Provide the [X, Y] coordinate of the cell's center where the given text is located.  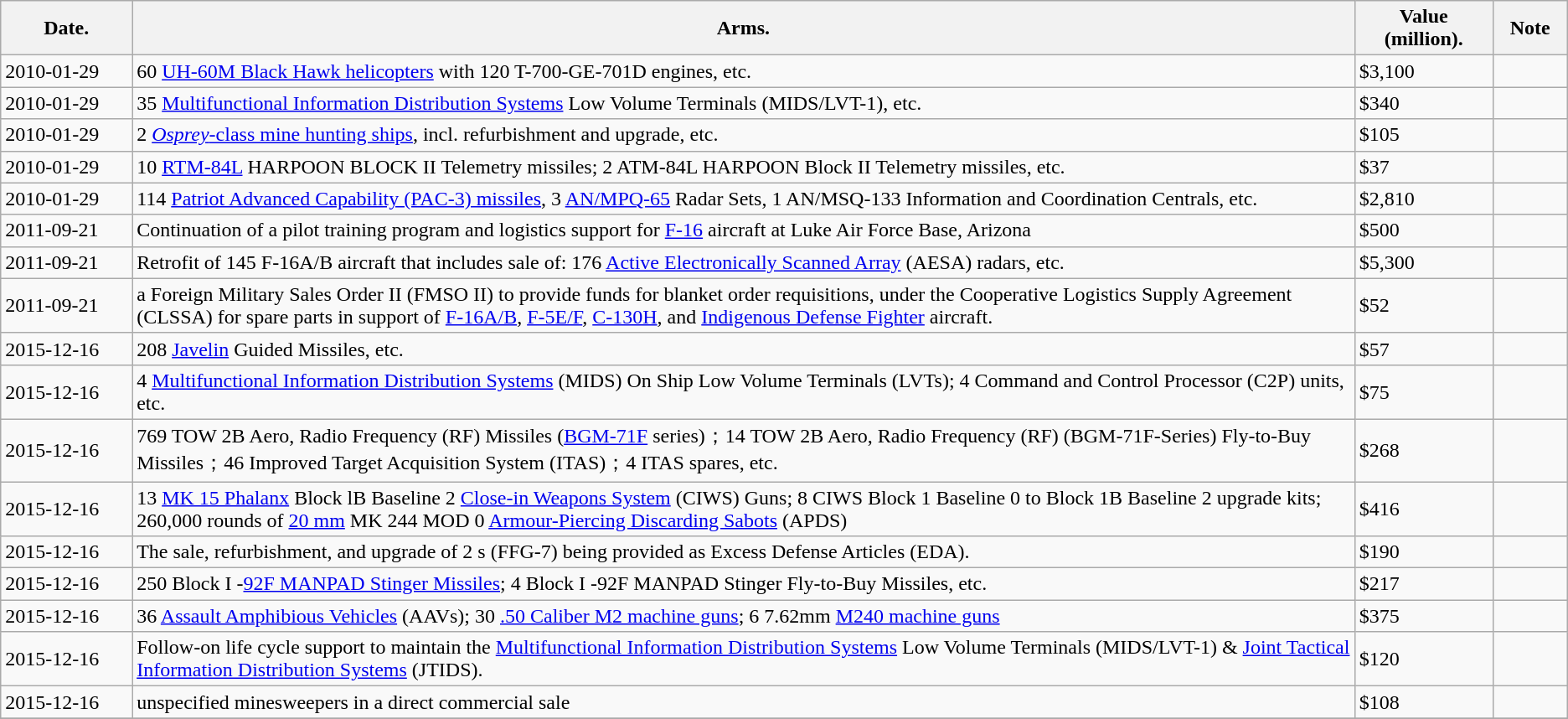
unspecified minesweepers in a direct commercial sale [744, 702]
$37 [1424, 167]
60 UH-60M Black Hawk helicopters with 120 T-700-GE-701D engines, etc. [744, 71]
$190 [1424, 552]
$268 [1424, 450]
$500 [1424, 230]
$52 [1424, 305]
$105 [1424, 135]
$120 [1424, 659]
$416 [1424, 508]
2 Osprey-class mine hunting ships, incl. refurbishment and upgrade, etc. [744, 135]
$3,100 [1424, 71]
250 Block I -92F MANPAD Stinger Missiles; 4 Block I -92F MANPAD Stinger Fly-to-Buy Missiles, etc. [744, 584]
Note [1529, 28]
Value (million). [1424, 28]
$340 [1424, 103]
The sale, refurbishment, and upgrade of 2 s (FFG-7) being provided as Excess Defense Articles (EDA). [744, 552]
Date. [67, 28]
$57 [1424, 349]
$75 [1424, 392]
114 Patriot Advanced Capability (PAC-3) missiles, 3 AN/MPQ-65 Radar Sets, 1 AN/MSQ-133 Information and Coordination Centrals, etc. [744, 199]
4 Multifunctional Information Distribution Systems (MIDS) On Ship Low Volume Terminals (LVTs); 4 Command and Control Processor (C2P) units, etc. [744, 392]
$2,810 [1424, 199]
$217 [1424, 584]
35 Multifunctional Information Distribution Systems Low Volume Terminals (MIDS/LVT-1), etc. [744, 103]
208 Javelin Guided Missiles, etc. [744, 349]
$108 [1424, 702]
Continuation of a pilot training program and logistics support for F-16 aircraft at Luke Air Force Base, Arizona [744, 230]
10 RTM-84L HARPOON BLOCK II Telemetry missiles; 2 ATM-84L HARPOON Block II Telemetry missiles, etc. [744, 167]
$375 [1424, 616]
Retrofit of 145 F-16A/B aircraft that includes sale of: 176 Active Electronically Scanned Array (AESA) radars, etc. [744, 262]
$5,300 [1424, 262]
36 Assault Amphibious Vehicles (AAVs); 30 .50 Caliber M2 machine guns; 6 7.62mm M240 machine guns [744, 616]
Arms. [744, 28]
